Determine the (x, y) coordinate at the center of the cell enclosing the given text.  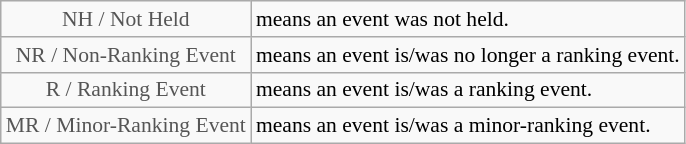
means an event was not held. (468, 19)
MR / Minor-Ranking Event (126, 126)
means an event is/was a ranking event. (468, 90)
means an event is/was a minor-ranking event. (468, 126)
R / Ranking Event (126, 90)
NH / Not Held (126, 19)
NR / Non-Ranking Event (126, 55)
means an event is/was no longer a ranking event. (468, 55)
